Provide the [X, Y] coordinate of the cell's center where the given text is located.  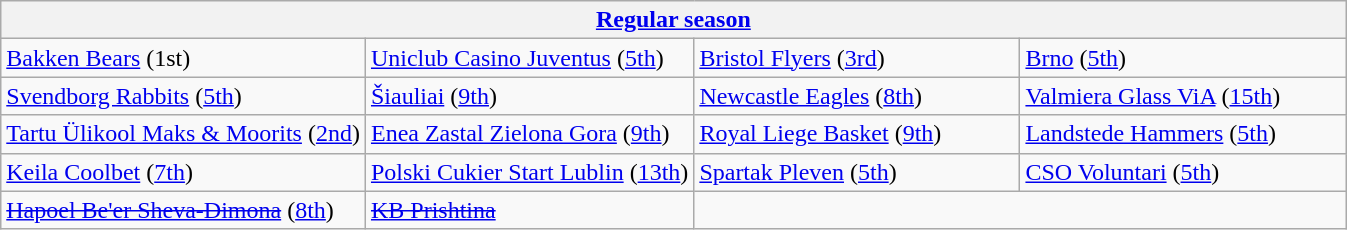
Landstede Hammers (5th) [1183, 134]
Svendborg Rabbits (5th) [184, 96]
Tartu Ülikool Maks & Moorits (2nd) [184, 134]
Uniclub Casino Juventus (5th) [529, 58]
Regular season [674, 20]
Hapoel Be'er Sheva-Dimona (8th) [184, 210]
Bristol Flyers (3rd) [857, 58]
Royal Liege Basket (9th) [857, 134]
Keila Coolbet (7th) [184, 172]
Bakken Bears (1st) [184, 58]
Šiauliai (9th) [529, 96]
CSO Voluntari (5th) [1183, 172]
Spartak Pleven (5th) [857, 172]
Brno (5th) [1183, 58]
KB Prishtina [529, 210]
Polski Cukier Start Lublin (13th) [529, 172]
Enea Zastal Zielona Gora (9th) [529, 134]
Valmiera Glass ViA (15th) [1183, 96]
Newcastle Eagles (8th) [857, 96]
